Scan for the cell matching the given text and deliver its [X, Y] coordinate at center. 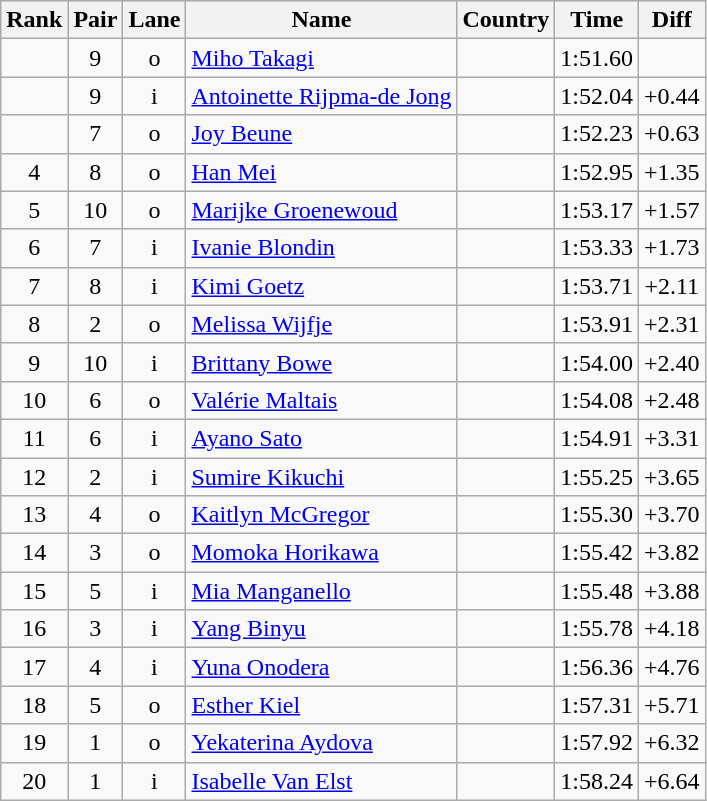
14 [34, 553]
+5.71 [672, 705]
1:54.00 [597, 362]
1:57.92 [597, 743]
+6.32 [672, 743]
Marijke Groenewoud [322, 210]
1:53.71 [597, 286]
1:55.78 [597, 629]
Diff [672, 20]
Yekaterina Aydova [322, 743]
15 [34, 591]
1:52.95 [597, 172]
Esther Kiel [322, 705]
Time [597, 20]
1:57.31 [597, 705]
+0.63 [672, 134]
+2.40 [672, 362]
1:55.42 [597, 553]
1:55.25 [597, 477]
1:53.33 [597, 248]
Miho Takagi [322, 58]
Ivanie Blondin [322, 248]
1:54.08 [597, 400]
Sumire Kikuchi [322, 477]
20 [34, 781]
1:58.24 [597, 781]
Brittany Bowe [322, 362]
Country [506, 20]
+2.48 [672, 400]
Momoka Horikawa [322, 553]
1:54.91 [597, 438]
+2.31 [672, 324]
Isabelle Van Elst [322, 781]
+4.18 [672, 629]
Melissa Wijfje [322, 324]
Kimi Goetz [322, 286]
Mia Manganello [322, 591]
+2.11 [672, 286]
Valérie Maltais [322, 400]
Pair [96, 20]
+6.64 [672, 781]
12 [34, 477]
1:53.17 [597, 210]
+4.76 [672, 667]
Lane [154, 20]
+3.31 [672, 438]
19 [34, 743]
+3.88 [672, 591]
+3.70 [672, 515]
+3.65 [672, 477]
1:53.91 [597, 324]
Ayano Sato [322, 438]
+1.73 [672, 248]
17 [34, 667]
Name [322, 20]
1:55.30 [597, 515]
13 [34, 515]
+0.44 [672, 96]
1:51.60 [597, 58]
Han Mei [322, 172]
Joy Beune [322, 134]
16 [34, 629]
1:52.04 [597, 96]
18 [34, 705]
+1.35 [672, 172]
11 [34, 438]
1:56.36 [597, 667]
1:55.48 [597, 591]
1:52.23 [597, 134]
+1.57 [672, 210]
+3.82 [672, 553]
Yang Binyu [322, 629]
Yuna Onodera [322, 667]
Antoinette Rijpma-de Jong [322, 96]
Kaitlyn McGregor [322, 515]
Rank [34, 20]
